Identify which cell holds the provided text, then report its (x, y) central coordinate. 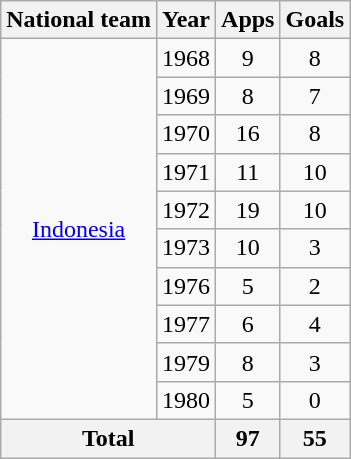
1970 (186, 134)
2 (315, 286)
97 (248, 438)
Apps (248, 20)
1968 (186, 58)
9 (248, 58)
55 (315, 438)
0 (315, 400)
19 (248, 210)
16 (248, 134)
4 (315, 324)
1977 (186, 324)
Total (108, 438)
1972 (186, 210)
Indonesia (79, 230)
1979 (186, 362)
1980 (186, 400)
1976 (186, 286)
7 (315, 96)
11 (248, 172)
6 (248, 324)
National team (79, 20)
1971 (186, 172)
1973 (186, 248)
Year (186, 20)
1969 (186, 96)
Goals (315, 20)
